Capture the cell that displays the provided text and extract its [X, Y] central coordinate. 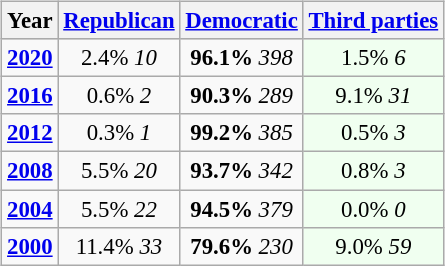
2.4% 10 [119, 58]
1.5% 6 [373, 58]
0.0% 0 [373, 209]
0.6% 2 [119, 96]
99.2% 385 [242, 133]
94.5% 379 [242, 209]
0.3% 1 [119, 133]
2020 [30, 58]
Republican [119, 21]
2008 [30, 171]
96.1% 398 [242, 58]
0.8% 3 [373, 171]
79.6% 230 [242, 246]
2000 [30, 246]
Democratic [242, 21]
93.7% 342 [242, 171]
2016 [30, 96]
0.5% 3 [373, 133]
90.3% 289 [242, 96]
5.5% 20 [119, 171]
5.5% 22 [119, 209]
2012 [30, 133]
9.0% 59 [373, 246]
Third parties [373, 21]
Year [30, 21]
11.4% 33 [119, 246]
9.1% 31 [373, 96]
2004 [30, 209]
